Detect which cell encompasses the target text, then output its [X, Y] center coordinate. 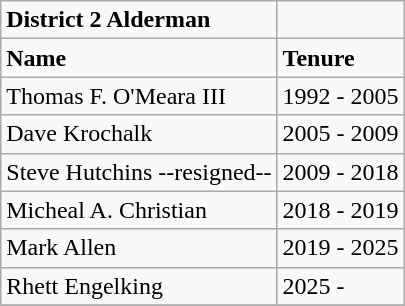
Dave Krochalk [139, 134]
Mark Allen [139, 248]
1992 - 2005 [340, 96]
2025 - [340, 286]
Micheal A. Christian [139, 210]
Tenure [340, 58]
Steve Hutchins --resigned-- [139, 172]
2005 - 2009 [340, 134]
2019 - 2025 [340, 248]
District 2 Alderman [139, 20]
Name [139, 58]
2009 - 2018 [340, 172]
Thomas F. O'Meara III [139, 96]
Rhett Engelking [139, 286]
2018 - 2019 [340, 210]
